Return the [x, y] coordinate for the center point of the cell that contains the specified text.  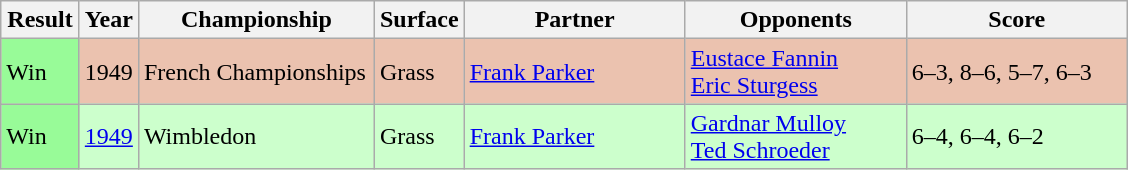
Partner [574, 20]
Year [108, 20]
Championship [256, 20]
6–4, 6–4, 6–2 [1016, 136]
Gardnar Mulloy Ted Schroeder [796, 136]
Opponents [796, 20]
Score [1016, 20]
Wimbledon [256, 136]
French Championships [256, 72]
Result [40, 20]
6–3, 8–6, 5–7, 6–3 [1016, 72]
Eustace Fannin Eric Sturgess [796, 72]
Surface [419, 20]
